Scan for the cell matching the given text and deliver its (X, Y) coordinate at center. 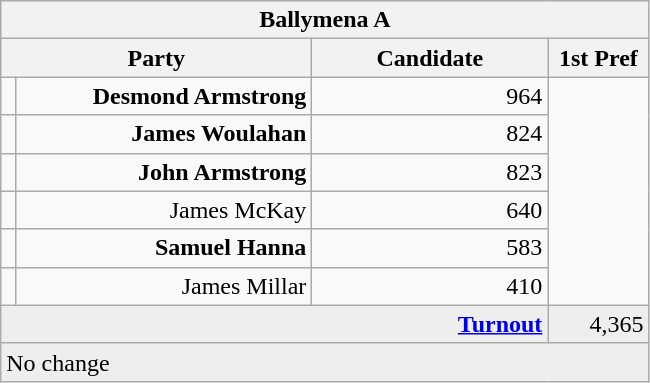
James Millar (163, 286)
583 (430, 248)
Desmond Armstrong (163, 96)
964 (430, 96)
4,365 (598, 324)
410 (430, 286)
John Armstrong (163, 172)
Party (156, 58)
1st Pref (598, 58)
James McKay (163, 210)
James Woulahan (163, 134)
824 (430, 134)
Samuel Hanna (163, 248)
823 (430, 172)
No change (325, 362)
Turnout (274, 324)
Ballymena A (325, 20)
640 (430, 210)
Candidate (430, 58)
